Extract the [x, y] coordinate from the center of the cell holding the provided text.  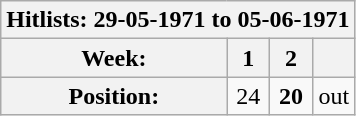
2 [292, 58]
1 [248, 58]
20 [292, 96]
Week: [114, 58]
out [334, 96]
Hitlists: 29-05-1971 to 05-06-1971 [178, 20]
Position: [114, 96]
24 [248, 96]
